Scan for the cell matching the given text and deliver its [x, y] coordinate at center. 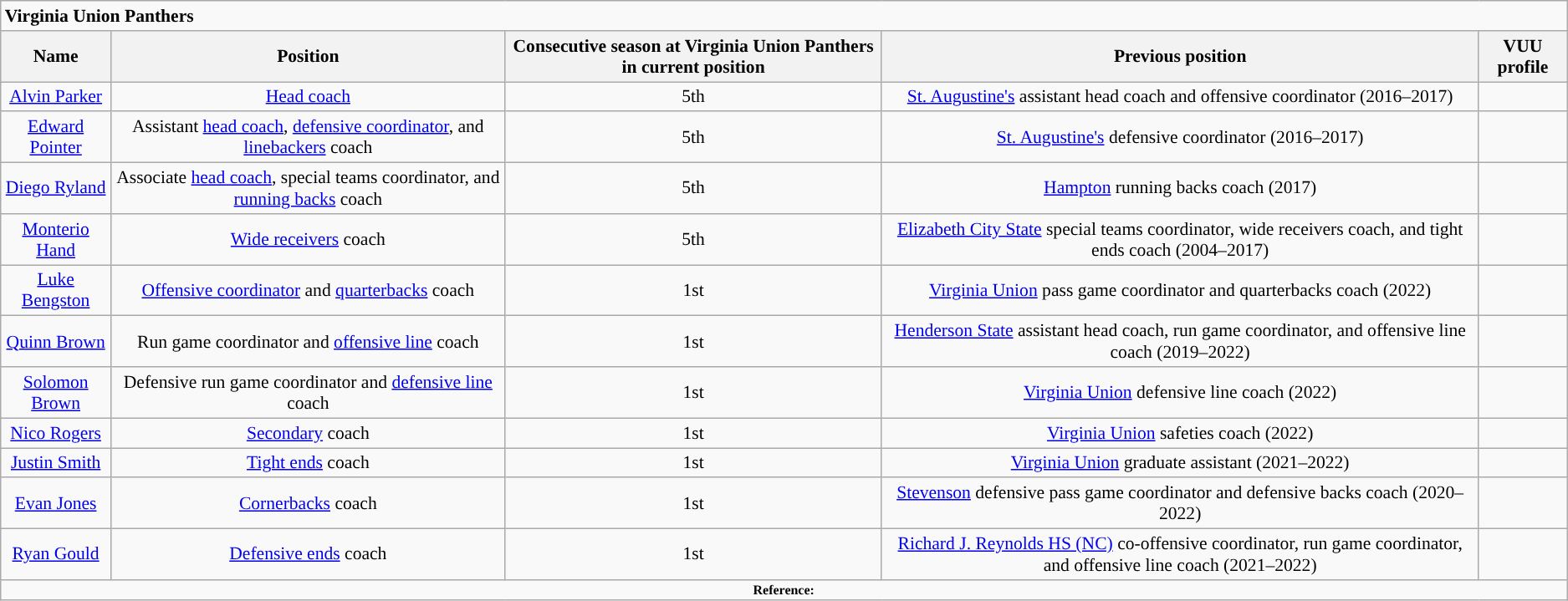
Associate head coach, special teams coordinator, and running backs coach [308, 189]
Cornerbacks coach [308, 503]
St. Augustine's defensive coordinator (2016–2017) [1180, 137]
Henderson State assistant head coach, run game coordinator, and offensive line coach (2019–2022) [1180, 341]
Offensive coordinator and quarterbacks coach [308, 291]
Assistant head coach, defensive coordinator, and linebackers coach [308, 137]
Virginia Union safeties coach (2022) [1180, 433]
Luke Bengston [56, 291]
Ryan Gould [56, 555]
Defensive ends coach [308, 555]
Secondary coach [308, 433]
Richard J. Reynolds HS (NC) co-offensive coordinator, run game coordinator, and offensive line coach (2021–2022) [1180, 555]
Evan Jones [56, 503]
Hampton running backs coach (2017) [1180, 189]
Head coach [308, 97]
Diego Ryland [56, 189]
Edward Pointer [56, 137]
Virginia Union graduate assistant (2021–2022) [1180, 463]
Monterio Hand [56, 239]
Previous position [1180, 57]
Name [56, 57]
Tight ends coach [308, 463]
Nico Rogers [56, 433]
Reference: [784, 590]
Virginia Union Panthers [784, 16]
Virginia Union defensive line coach (2022) [1180, 393]
Stevenson defensive pass game coordinator and defensive backs coach (2020–2022) [1180, 503]
Justin Smith [56, 463]
Run game coordinator and offensive line coach [308, 341]
Quinn Brown [56, 341]
Virginia Union pass game coordinator and quarterbacks coach (2022) [1180, 291]
St. Augustine's assistant head coach and offensive coordinator (2016–2017) [1180, 97]
Elizabeth City State special teams coordinator, wide receivers coach, and tight ends coach (2004–2017) [1180, 239]
Position [308, 57]
Wide receivers coach [308, 239]
Solomon Brown [56, 393]
Defensive run game coordinator and defensive line coach [308, 393]
Alvin Parker [56, 97]
Consecutive season at Virginia Union Panthers in current position [693, 57]
VUU profile [1522, 57]
